Output the (X, Y) coordinate of the center of the cell containing the given text.  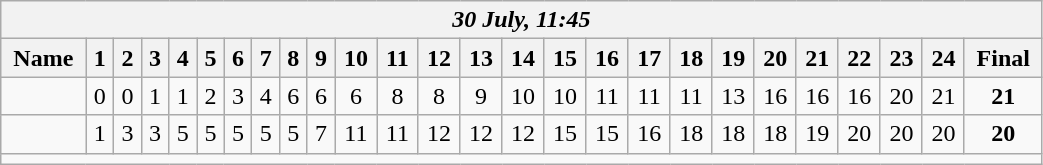
Name (44, 58)
Final (1003, 58)
30 July, 11:45 (522, 20)
17 (649, 58)
14 (523, 58)
23 (901, 58)
24 (943, 58)
22 (859, 58)
